Detect which cell encompasses the target text, then output its (X, Y) center coordinate. 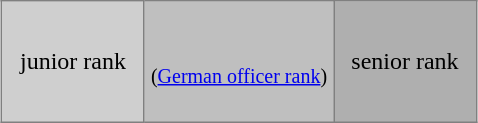
junior rank (73, 62)
(German officer rank) (239, 62)
senior rank (405, 62)
